From the cell containing the given text, extract its center point as [x, y] coordinate. 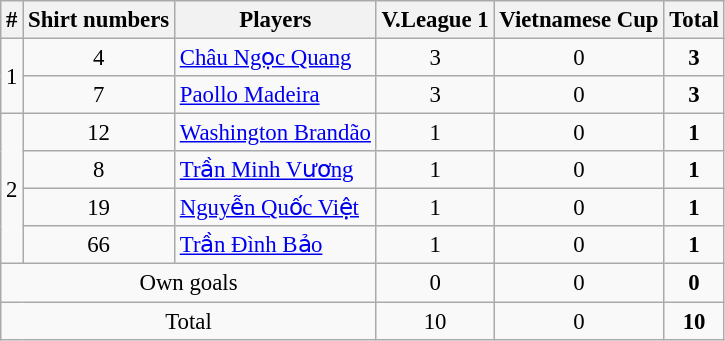
Châu Ngọc Quang [275, 58]
8 [99, 170]
# [12, 20]
2 [12, 189]
7 [99, 95]
Nguyễn Quốc Việt [275, 208]
19 [99, 208]
Trần Đình Bảo [275, 245]
Paollo Madeira [275, 95]
Own goals [188, 283]
12 [99, 133]
Vietnamese Cup [579, 20]
Players [275, 20]
Shirt numbers [99, 20]
V.League 1 [435, 20]
4 [99, 58]
Trần Minh Vương [275, 170]
Washington Brandão [275, 133]
66 [99, 245]
